Provide the [x, y] coordinate of the cell's center where the given text is located.  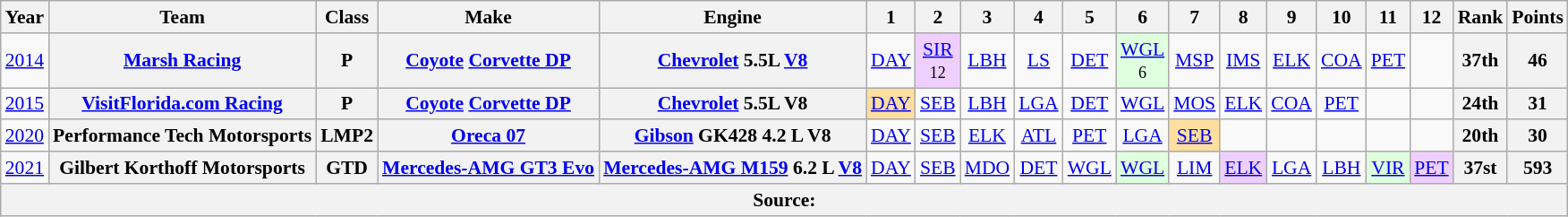
Source: [784, 200]
Mercedes-AMG M159 6.2 L V8 [732, 168]
11 [1389, 17]
37st [1480, 168]
2 [938, 17]
9 [1291, 17]
Gibson GK428 4.2 L V8 [732, 136]
10 [1342, 17]
593 [1538, 168]
Class [347, 17]
12 [1432, 17]
31 [1538, 104]
7 [1194, 17]
WGL6 [1142, 61]
GTD [347, 168]
2014 [25, 61]
Oreca 07 [489, 136]
Performance Tech Motorsports [183, 136]
30 [1538, 136]
2020 [25, 136]
ATL [1038, 136]
Make [489, 17]
Engine [732, 17]
Marsh Racing [183, 61]
LS [1038, 61]
MOS [1194, 104]
VisitFlorida.com Racing [183, 104]
VIR [1389, 168]
LIM [1194, 168]
MSP [1194, 61]
46 [1538, 61]
Gilbert Korthoff Motorsports [183, 168]
2021 [25, 168]
LMP2 [347, 136]
Team [183, 17]
4 [1038, 17]
Points [1538, 17]
1 [891, 17]
IMS [1243, 61]
8 [1243, 17]
SIR12 [938, 61]
5 [1090, 17]
24th [1480, 104]
MDO [988, 168]
Year [25, 17]
3 [988, 17]
6 [1142, 17]
Mercedes-AMG GT3 Evo [489, 168]
37th [1480, 61]
20th [1480, 136]
Rank [1480, 17]
2015 [25, 104]
